Search for the cell housing the specified text and yield its (X, Y) center coordinate. 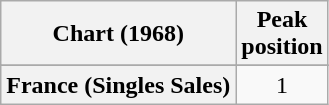
Chart (1968) (118, 34)
1 (282, 85)
France (Singles Sales) (118, 85)
Peakposition (282, 34)
